Return the [X, Y] coordinate for the center point of the cell that contains the specified text.  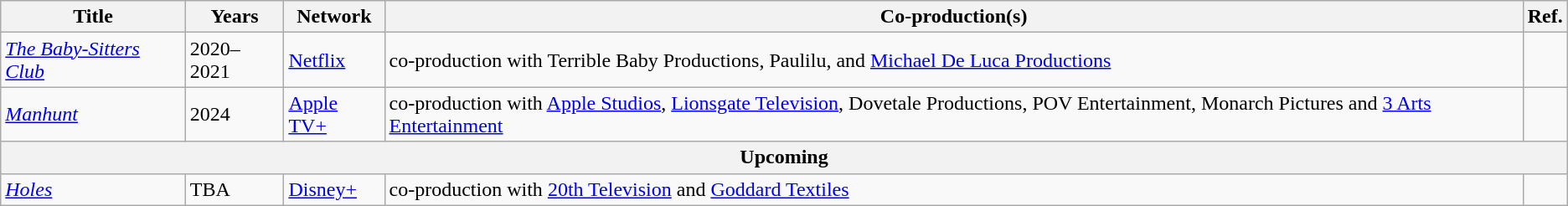
2020–2021 [235, 60]
2024 [235, 114]
co-production with 20th Television and Goddard Textiles [953, 189]
Apple TV+ [334, 114]
co-production with Apple Studios, Lionsgate Television, Dovetale Productions, POV Entertainment, Monarch Pictures and 3 Arts Entertainment [953, 114]
Disney+ [334, 189]
Upcoming [784, 157]
Years [235, 17]
Holes [94, 189]
Ref. [1545, 17]
co-production with Terrible Baby Productions, Paulilu, and Michael De Luca Productions [953, 60]
Manhunt [94, 114]
The Baby-Sitters Club [94, 60]
Title [94, 17]
Network [334, 17]
Netflix [334, 60]
TBA [235, 189]
Co-production(s) [953, 17]
